Locate the cell with the specified text and output its (X, Y) center coordinate. 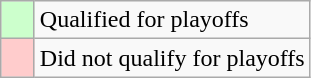
Qualified for playoffs (172, 20)
Did not qualify for playoffs (172, 58)
